Extract the [X, Y] coordinate from the center of the cell holding the provided text.  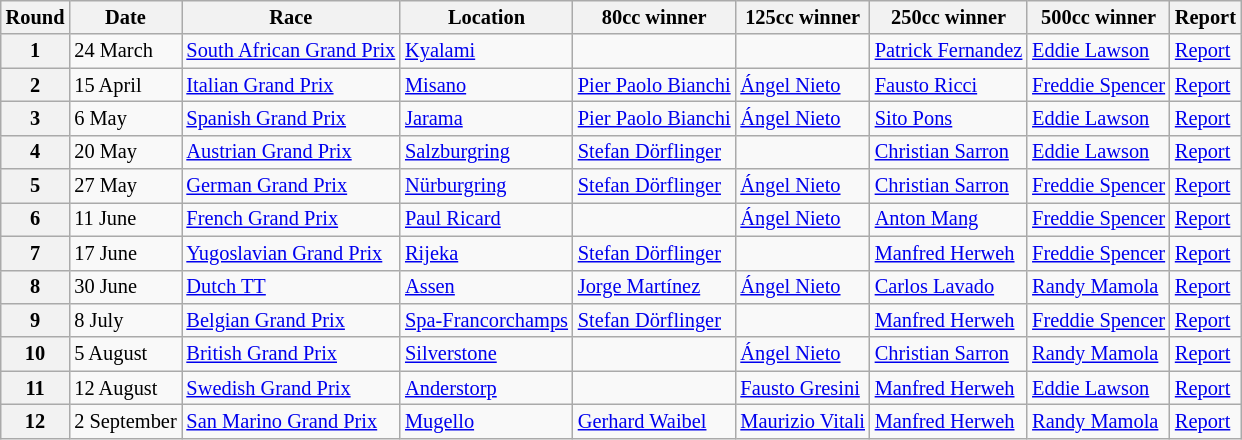
British Grand Prix [292, 354]
Spanish Grand Prix [292, 118]
Silverstone [486, 354]
4 [36, 152]
Maurizio Vitali [802, 421]
Austrian Grand Prix [292, 152]
Carlos Lavado [948, 287]
German Grand Prix [292, 186]
Italian Grand Prix [292, 85]
Anderstorp [486, 388]
500cc winner [1098, 17]
Kyalami [486, 51]
Patrick Fernandez [948, 51]
Gerhard Waibel [654, 421]
French Grand Prix [292, 219]
20 May [125, 152]
Belgian Grand Prix [292, 320]
Jarama [486, 118]
Swedish Grand Prix [292, 388]
San Marino Grand Prix [292, 421]
Jorge Martínez [654, 287]
Round [36, 17]
Fausto Gresini [802, 388]
17 June [125, 253]
24 March [125, 51]
250cc winner [948, 17]
Salzburgring [486, 152]
3 [36, 118]
7 [36, 253]
80cc winner [654, 17]
9 [36, 320]
30 June [125, 287]
2 September [125, 421]
Location [486, 17]
Sito Pons [948, 118]
Misano [486, 85]
Spa-Francorchamps [486, 320]
Race [292, 17]
11 [36, 388]
Nürburgring [486, 186]
Date [125, 17]
6 May [125, 118]
125cc winner [802, 17]
South African Grand Prix [292, 51]
1 [36, 51]
5 [36, 186]
8 [36, 287]
11 June [125, 219]
8 July [125, 320]
27 May [125, 186]
2 [36, 85]
Dutch TT [292, 287]
Yugoslavian Grand Prix [292, 253]
12 [36, 421]
6 [36, 219]
10 [36, 354]
15 April [125, 85]
Mugello [486, 421]
12 August [125, 388]
Fausto Ricci [948, 85]
Anton Mang [948, 219]
Paul Ricard [486, 219]
Assen [486, 287]
Rijeka [486, 253]
5 August [125, 354]
